Scan for the cell matching the given text and deliver its (x, y) coordinate at center. 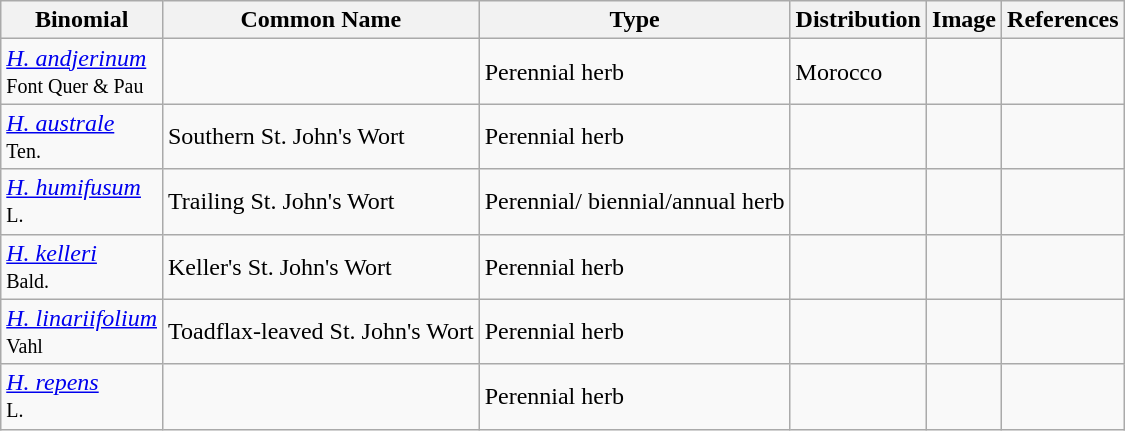
H. linariifoliumVahl (82, 332)
H. andjerinumFont Quer & Pau (82, 72)
Distribution (858, 20)
Type (634, 20)
Binomial (82, 20)
Southern St. John's Wort (320, 136)
Perennial/ biennial/annual herb (634, 202)
H. kelleriBald. (82, 266)
Toadflax-leaved St. John's Wort (320, 332)
Keller's St. John's Wort (320, 266)
Common Name (320, 20)
H. humifusumL. (82, 202)
H. repensL. (82, 396)
H. australeTen. (82, 136)
Morocco (858, 72)
Image (964, 20)
Trailing St. John's Wort (320, 202)
References (1064, 20)
